Capture the cell that displays the provided text and extract its [X, Y] central coordinate. 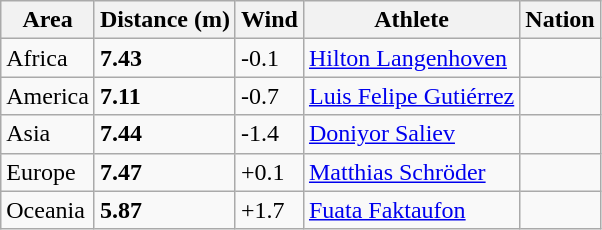
7.44 [164, 134]
Oceania [48, 210]
Distance (m) [164, 20]
Wind [269, 20]
+0.1 [269, 172]
Nation [560, 20]
Area [48, 20]
Asia [48, 134]
Athlete [411, 20]
Europe [48, 172]
5.87 [164, 210]
Doniyor Saliev [411, 134]
+1.7 [269, 210]
Hilton Langenhoven [411, 58]
7.11 [164, 96]
America [48, 96]
-0.1 [269, 58]
Matthias Schröder [411, 172]
Fuata Faktaufon [411, 210]
Africa [48, 58]
7.47 [164, 172]
7.43 [164, 58]
-0.7 [269, 96]
-1.4 [269, 134]
Luis Felipe Gutiérrez [411, 96]
